Output the (x, y) coordinate of the center of the cell containing the given text.  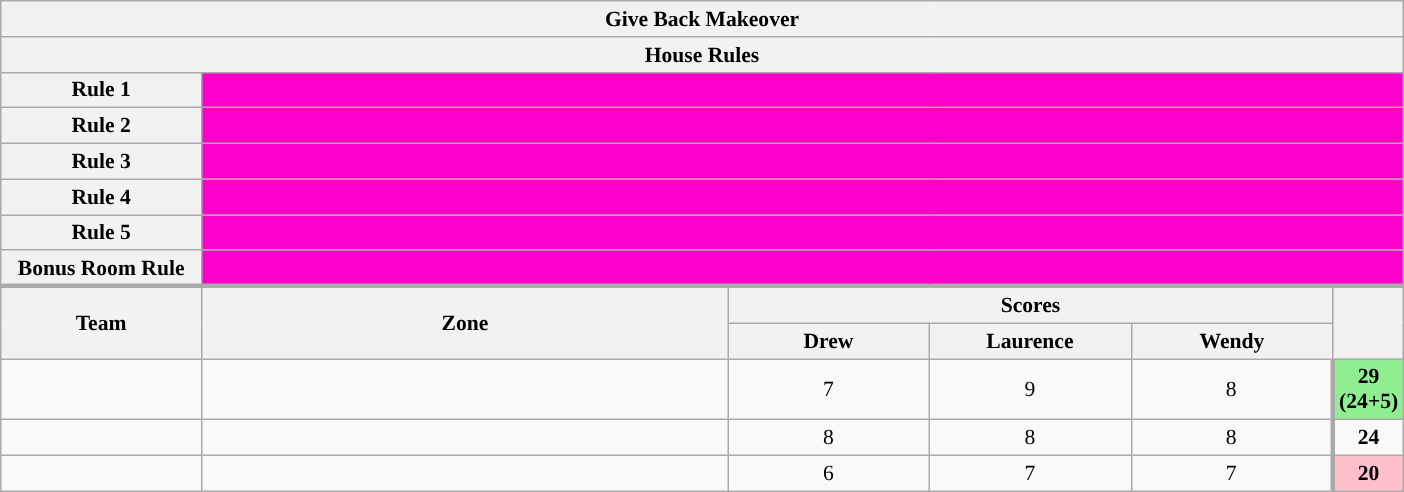
29 (24+5) (1368, 390)
Team (102, 322)
Wendy (1232, 341)
Zone (464, 322)
Laurence (1030, 341)
20 (1368, 474)
Give Back Makeover (702, 19)
9 (1030, 390)
Drew (828, 341)
24 (1368, 438)
Rule 2 (102, 126)
Rule 3 (102, 162)
Rule 5 (102, 233)
Scores (1030, 304)
Bonus Room Rule (102, 269)
House Rules (702, 55)
Rule 4 (102, 197)
6 (828, 474)
Rule 1 (102, 90)
